From the cell containing the given text, extract its center point as (X, Y) coordinate. 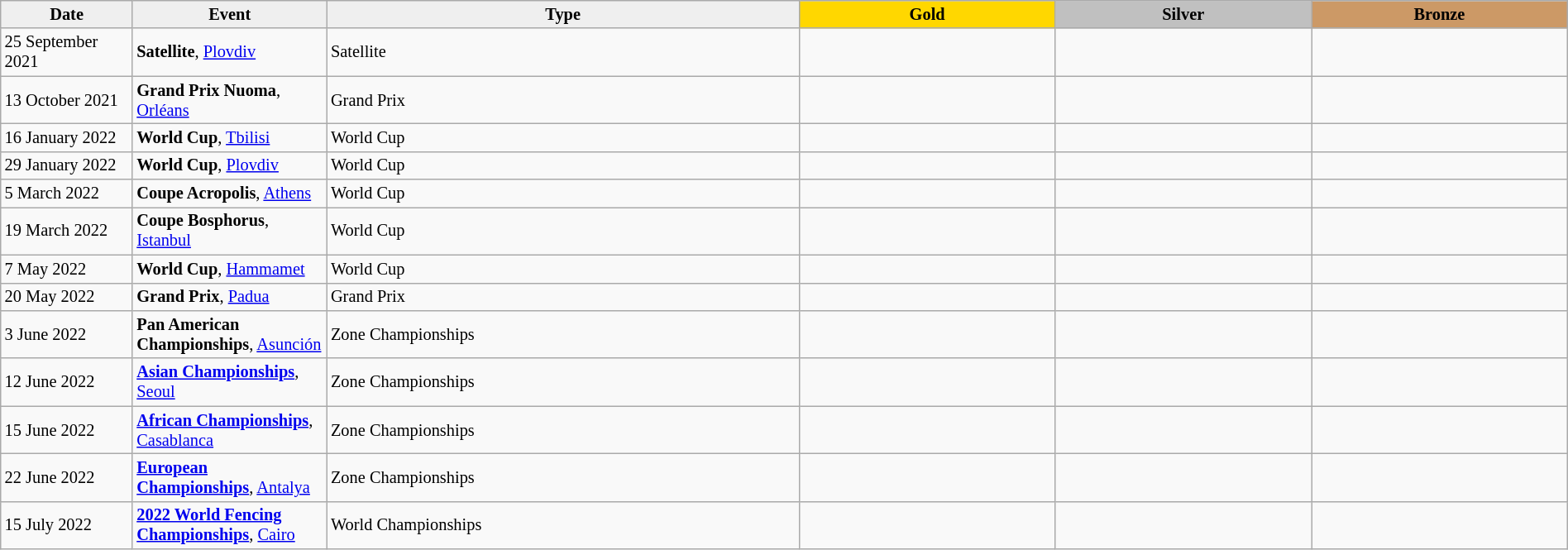
12 June 2022 (67, 382)
25 September 2021 (67, 52)
European Championships, Antalya (230, 477)
Pan American Championships, Asunción (230, 334)
Gold (927, 14)
19 March 2022 (67, 231)
Coupe Bosphorus, Istanbul (230, 231)
World Cup, Plovdiv (230, 165)
Silver (1183, 14)
Asian Championships, Seoul (230, 382)
World Cup, Hammamet (230, 269)
Satellite (562, 52)
5 March 2022 (67, 194)
Date (67, 14)
13 October 2021 (67, 100)
Grand Prix Nuoma, Orléans (230, 100)
22 June 2022 (67, 477)
3 June 2022 (67, 334)
Coupe Acropolis, Athens (230, 194)
Type (562, 14)
Event (230, 14)
World Championships (562, 525)
7 May 2022 (67, 269)
African Championships, Casablanca (230, 430)
20 May 2022 (67, 297)
16 January 2022 (67, 137)
Satellite, Plovdiv (230, 52)
29 January 2022 (67, 165)
2022 World Fencing Championships, Cairo (230, 525)
15 July 2022 (67, 525)
Grand Prix, Padua (230, 297)
15 June 2022 (67, 430)
Bronze (1440, 14)
World Cup, Tbilisi (230, 137)
